Identify which cell holds the provided text, then report its [x, y] central coordinate. 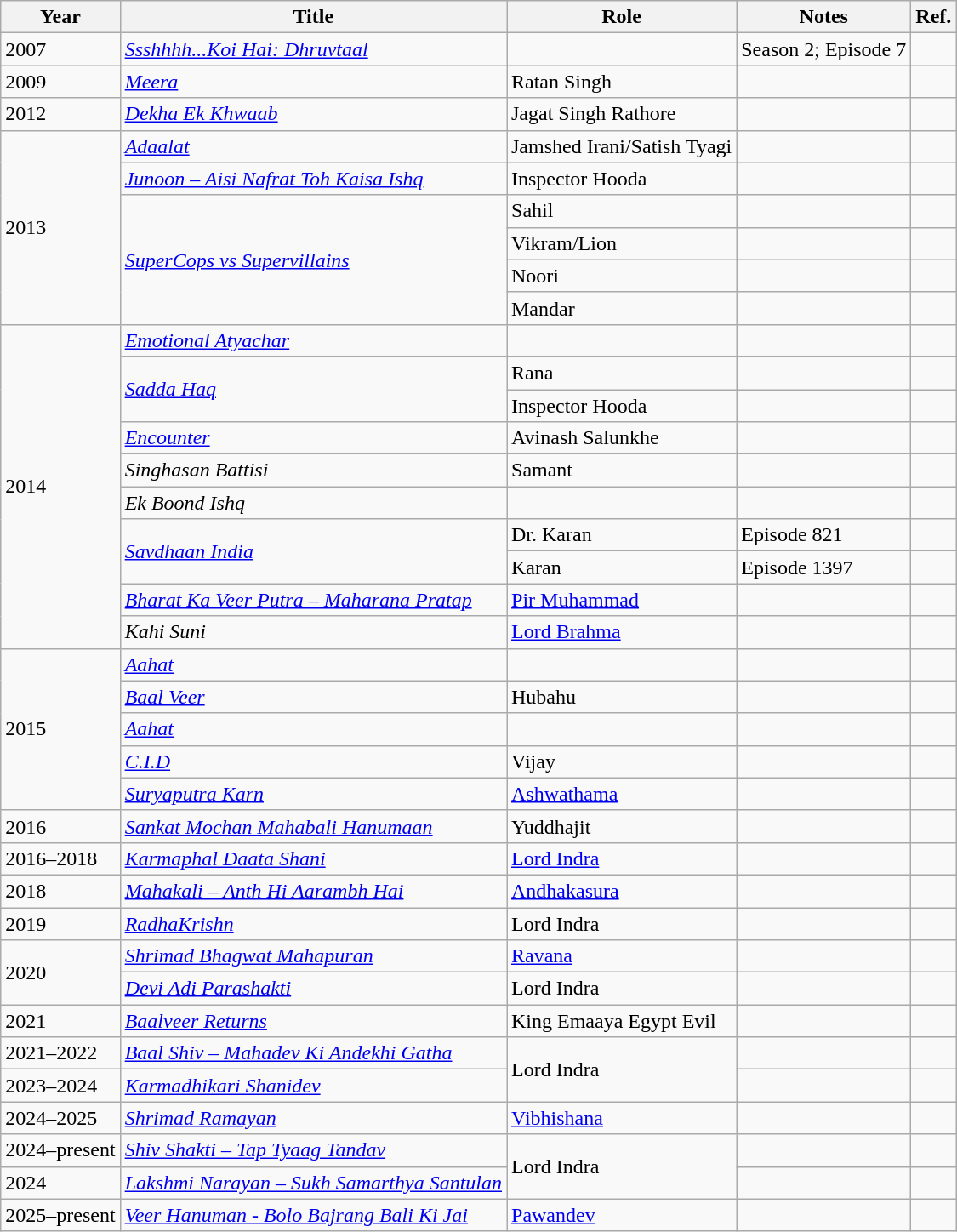
King Emaaya Egypt Evil [622, 1021]
Lord Brahma [622, 632]
Karan [622, 568]
Rana [622, 373]
Jagat Singh Rathore [622, 114]
Mahakali – Anth Hi Aarambh Hai [313, 891]
Ssshhhh...Koi Hai: Dhruvtaal [313, 49]
Vibhishana [622, 1118]
2021–2022 [60, 1053]
2024–2025 [60, 1118]
2015 [60, 729]
2016–2018 [60, 858]
Bharat Ka Veer Putra – Maharana Pratap [313, 600]
2013 [60, 227]
2023–2024 [60, 1086]
2009 [60, 82]
Year [60, 17]
Lakshmi Narayan – Sukh Samarthya Santulan [313, 1183]
Ref. [934, 17]
Dekha Ek Khwaab [313, 114]
Andhakasura [622, 891]
2012 [60, 114]
2024–present [60, 1150]
Shrimad Bhagwat Mahapuran [313, 956]
C.I.D [313, 761]
Vijay [622, 761]
Episode 821 [823, 535]
Junoon – Aisi Nafrat Toh Kaisa Ishq [313, 179]
Pawandev [622, 1215]
RadhaKrishn [313, 923]
Sankat Mochan Mahabali Hanumaan [313, 826]
Ratan Singh [622, 82]
Notes [823, 17]
Adaalat [313, 146]
Yuddhajit [622, 826]
Ravana [622, 956]
Role [622, 17]
2020 [60, 972]
Sadda Haq [313, 389]
Jamshed Irani/Satish Tyagi [622, 146]
SuperCops vs Supervillains [313, 260]
Ashwathama [622, 794]
Mandar [622, 308]
Dr. Karan [622, 535]
Karmadhikari Shanidev [313, 1086]
Encounter [313, 438]
Avinash Salunkhe [622, 438]
Pir Muhammad [622, 600]
Karmaphal Daata Shani [313, 858]
Suryaputra Karn [313, 794]
Season 2; Episode 7 [823, 49]
Emotional Atyachar [313, 340]
2024 [60, 1183]
Hubahu [622, 697]
Ek Boond Ishq [313, 503]
Baalveer Returns [313, 1021]
Veer Hanuman - Bolo Bajrang Bali Ki Jai [313, 1215]
Kahi Suni [313, 632]
Baal Veer [313, 697]
2018 [60, 891]
Baal Shiv – Mahadev Ki Andekhi Gatha [313, 1053]
2025–present [60, 1215]
Meera [313, 82]
Samant [622, 471]
2014 [60, 487]
Title [313, 17]
Savdhaan India [313, 551]
Episode 1397 [823, 568]
Singhasan Battisi [313, 471]
2019 [60, 923]
2007 [60, 49]
Sahil [622, 211]
Vikram/Lion [622, 243]
Shiv Shakti – Tap Tyaag Tandav [313, 1150]
Shrimad Ramayan [313, 1118]
Noori [622, 276]
2021 [60, 1021]
2016 [60, 826]
Devi Adi Parashakti [313, 989]
